Provide the [x, y] coordinate of the cell's center where the given text is located.  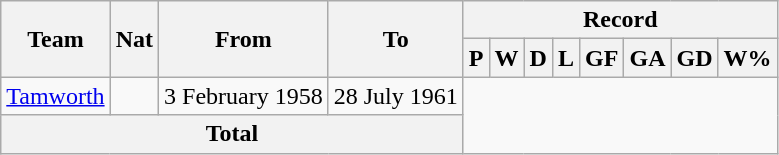
Record [620, 20]
GD [694, 58]
GA [648, 58]
Nat [134, 39]
W% [748, 58]
D [538, 58]
3 February 1958 [244, 96]
Tamworth [56, 96]
W [506, 58]
P [476, 58]
L [566, 58]
28 July 1961 [396, 96]
Total [232, 134]
From [244, 39]
Team [56, 39]
GF [602, 58]
To [396, 39]
